Determine the (X, Y) coordinate at the center of the cell enclosing the given text.  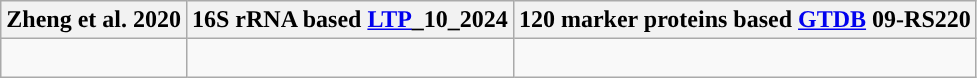
Zheng et al. 2020 (94, 20)
16S rRNA based LTP_10_2024 (350, 20)
120 marker proteins based GTDB 09-RS220 (744, 20)
